Scan for the cell matching the given text and deliver its [x, y] coordinate at center. 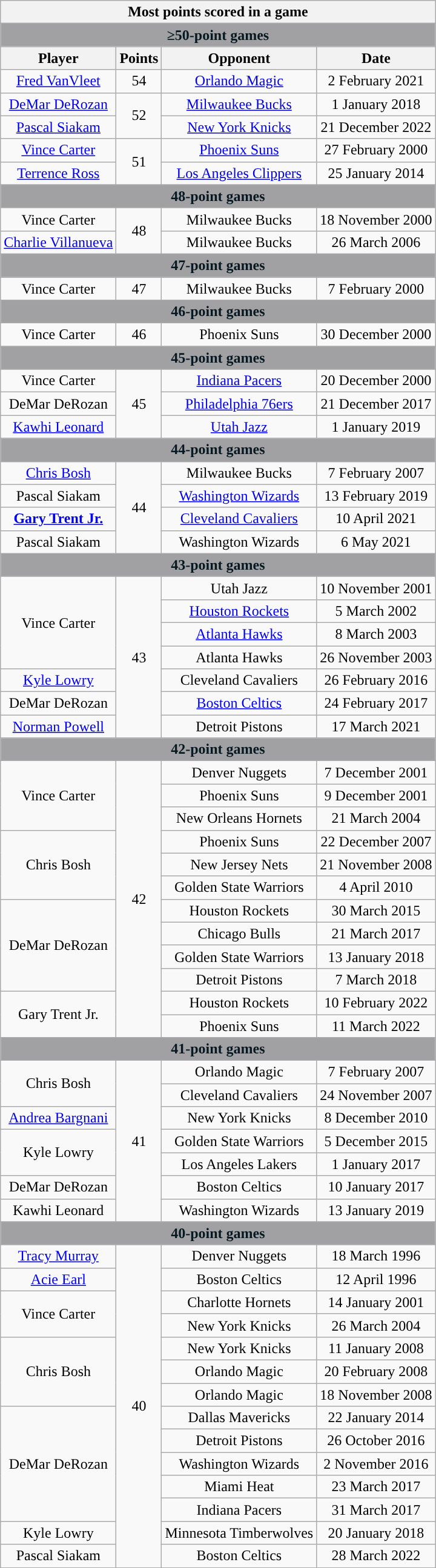
28 March 2022 [376, 1556]
26 February 2016 [376, 680]
11 January 2008 [376, 1348]
25 January 2014 [376, 173]
26 November 2003 [376, 657]
30 March 2015 [376, 911]
21 December 2017 [376, 404]
2 February 2021 [376, 81]
26 March 2004 [376, 1325]
7 February 2000 [376, 289]
13 February 2019 [376, 496]
Opponent [239, 58]
Miami Heat [239, 1487]
13 January 2018 [376, 957]
27 February 2000 [376, 150]
48 [139, 231]
Points [139, 58]
Minnesota Timberwolves [239, 1533]
21 March 2017 [376, 934]
20 February 2008 [376, 1371]
21 November 2008 [376, 865]
17 March 2021 [376, 726]
11 March 2022 [376, 1026]
Charlotte Hornets [239, 1302]
21 March 2004 [376, 819]
10 November 2001 [376, 588]
46-point games [218, 312]
12 April 1996 [376, 1279]
42 [139, 900]
30 December 2000 [376, 335]
10 January 2017 [376, 1187]
5 March 2002 [376, 611]
10 April 2021 [376, 519]
47 [139, 289]
14 January 2001 [376, 1302]
Andrea Bargnani [58, 1118]
24 February 2017 [376, 703]
New Jersey Nets [239, 865]
Tracy Murray [58, 1256]
23 March 2017 [376, 1487]
Acie Earl [58, 1279]
Norman Powell [58, 726]
40 [139, 1406]
46 [139, 335]
43-point games [218, 565]
Chicago Bulls [239, 934]
Most points scored in a game [218, 12]
7 December 2001 [376, 772]
51 [139, 162]
54 [139, 81]
≥50-point games [218, 35]
Fred VanVleet [58, 81]
8 December 2010 [376, 1118]
5 December 2015 [376, 1141]
4 April 2010 [376, 888]
Charlie Villanueva [58, 242]
Terrence Ross [58, 173]
48-point games [218, 196]
1 January 2017 [376, 1164]
41 [139, 1141]
Date [376, 58]
20 December 2000 [376, 381]
8 March 2003 [376, 634]
13 January 2019 [376, 1210]
31 March 2017 [376, 1510]
41-point games [218, 1049]
7 March 2018 [376, 980]
21 December 2022 [376, 127]
22 December 2007 [376, 842]
Dallas Mavericks [239, 1418]
18 November 2008 [376, 1394]
9 December 2001 [376, 796]
Player [58, 58]
New Orleans Hornets [239, 819]
40-point games [218, 1233]
Los Angeles Lakers [239, 1164]
1 January 2019 [376, 427]
Philadelphia 76ers [239, 404]
44 [139, 507]
Los Angeles Clippers [239, 173]
44-point games [218, 450]
6 May 2021 [376, 542]
18 March 1996 [376, 1256]
22 January 2014 [376, 1418]
42-point games [218, 749]
1 January 2018 [376, 104]
18 November 2000 [376, 219]
24 November 2007 [376, 1095]
20 January 2018 [376, 1533]
52 [139, 116]
2 November 2016 [376, 1464]
26 March 2006 [376, 242]
10 February 2022 [376, 1003]
47-point games [218, 265]
45 [139, 404]
43 [139, 657]
45-point games [218, 358]
26 October 2016 [376, 1441]
